From the cell containing the given text, extract its center point as [X, Y] coordinate. 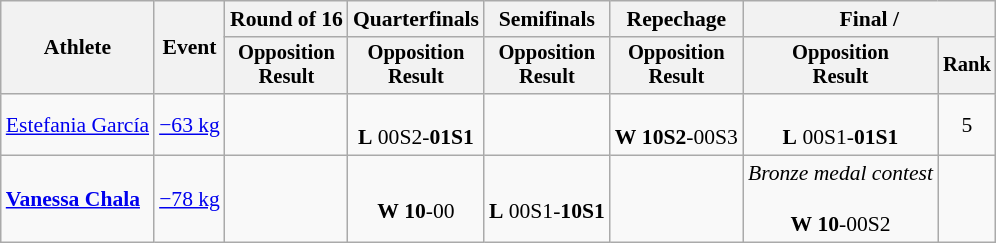
L 00S1-10S1 [547, 200]
Athlete [78, 48]
Vanessa Chala [78, 200]
Rank [967, 66]
W 10-00 [416, 200]
Bronze medal contestW 10-00S2 [840, 200]
Round of 16 [286, 19]
Final / [870, 19]
Semifinals [547, 19]
Quarterfinals [416, 19]
L 00S1-01S1 [840, 124]
Event [190, 48]
−78 kg [190, 200]
5 [967, 124]
Repechage [676, 19]
L 00S2-01S1 [416, 124]
Estefania García [78, 124]
−63 kg [190, 124]
W 10S2-00S3 [676, 124]
